For the text-containing cell, return its midpoint in (X, Y) coordinate format. 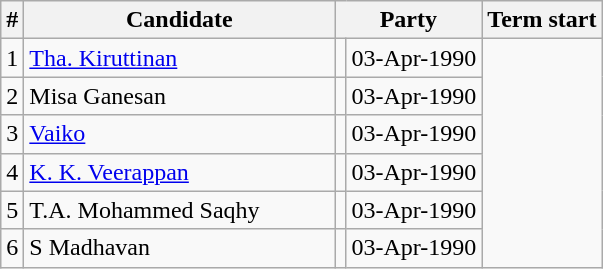
# (12, 20)
S Madhavan (180, 248)
T.A. Mohammed Saqhy (180, 210)
Candidate (180, 20)
Misa Ganesan (180, 96)
3 (12, 134)
Vaiko (180, 134)
6 (12, 248)
5 (12, 210)
1 (12, 58)
2 (12, 96)
Term start (542, 20)
K. K. Veerappan (180, 172)
Party (408, 20)
Tha. Kiruttinan (180, 58)
4 (12, 172)
